Return the [X, Y] coordinate for the center point of the cell that contains the specified text.  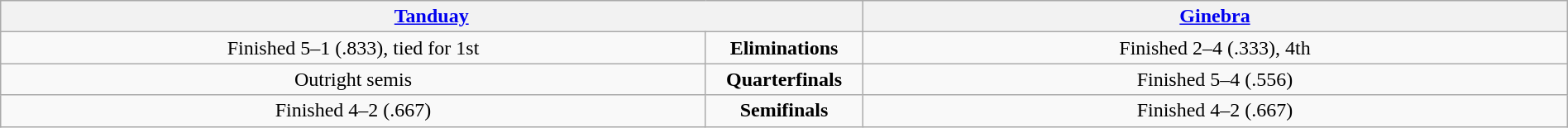
Finished 5–4 (.556) [1216, 79]
Tanduay [432, 17]
Ginebra [1216, 17]
Outright semis [354, 79]
Semifinals [784, 111]
Quarterfinals [784, 79]
Finished 5–1 (.833), tied for 1st [354, 48]
Eliminations [784, 48]
Finished 2–4 (.333), 4th [1216, 48]
